Return the [X, Y] coordinate for the center point of the cell that contains the specified text.  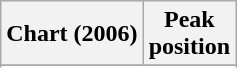
Chart (2006) [72, 34]
Peakposition [189, 34]
